Provide the [X, Y] coordinate of the cell's center where the given text is located.  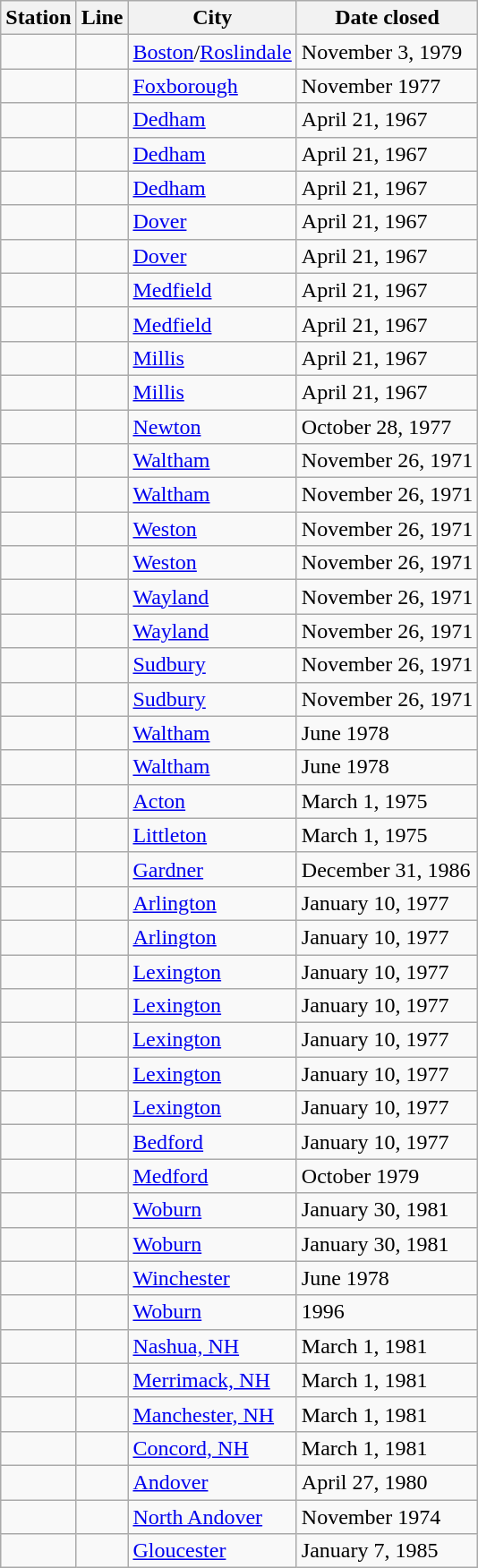
1996 [387, 1312]
Station [38, 18]
October 1979 [387, 1176]
Littleton [212, 835]
April 27, 1980 [387, 1482]
November 1977 [387, 86]
City [212, 18]
Merrimack, NH [212, 1380]
Foxborough [212, 86]
December 31, 1986 [387, 869]
November 3, 1979 [387, 52]
Gloucester [212, 1551]
Andover [212, 1482]
Line [102, 18]
North Andover [212, 1517]
Manchester, NH [212, 1414]
Medford [212, 1176]
Newton [212, 427]
Date closed [387, 18]
January 7, 1985 [387, 1551]
Winchester [212, 1278]
Boston/Roslindale [212, 52]
November 1974 [387, 1517]
Bedford [212, 1142]
Acton [212, 801]
Gardner [212, 869]
Nashua, NH [212, 1346]
October 28, 1977 [387, 427]
Concord, NH [212, 1448]
